Find where the given text appears and provide that cell's center as (x, y) coordinate. 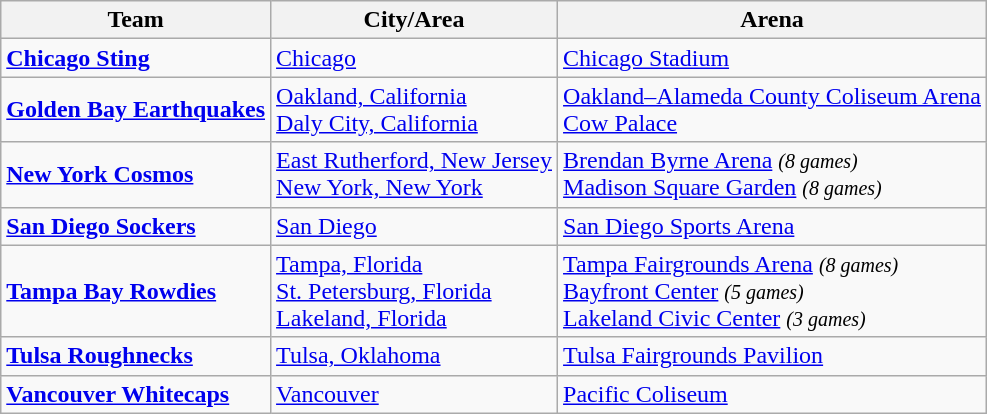
New York Cosmos (136, 174)
San Diego Sockers (136, 226)
Oakland–Alameda County Coliseum ArenaCow Palace (772, 110)
Golden Bay Earthquakes (136, 110)
Pacific Coliseum (772, 394)
Tampa, FloridaSt. Petersburg, FloridaLakeland, Florida (414, 291)
Tulsa Roughnecks (136, 356)
Vancouver Whitecaps (136, 394)
Tulsa, Oklahoma (414, 356)
San Diego (414, 226)
City/Area (414, 20)
Tulsa Fairgrounds Pavilion (772, 356)
Vancouver (414, 394)
San Diego Sports Arena (772, 226)
Tampa Bay Rowdies (136, 291)
Team (136, 20)
Arena (772, 20)
Oakland, CaliforniaDaly City, California (414, 110)
East Rutherford, New JerseyNew York, New York (414, 174)
Chicago Sting (136, 58)
Chicago Stadium (772, 58)
Tampa Fairgrounds Arena (8 games)Bayfront Center (5 games)Lakeland Civic Center (3 games) (772, 291)
Brendan Byrne Arena (8 games)Madison Square Garden (8 games) (772, 174)
Chicago (414, 58)
